Identify which cell holds the provided text, then report its [x, y] central coordinate. 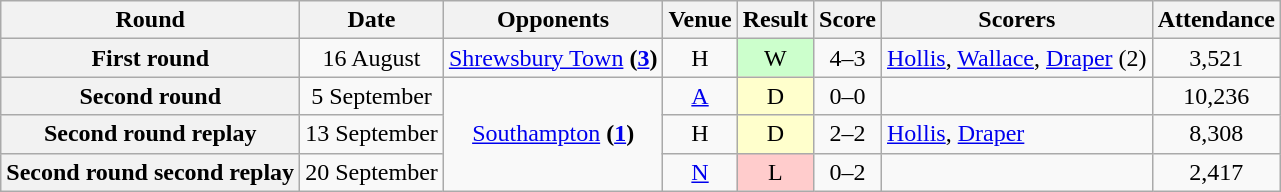
Second round second replay [150, 172]
4–3 [848, 58]
Date [372, 20]
16 August [372, 58]
Attendance [1216, 20]
13 September [372, 134]
Second round [150, 96]
8,308 [1216, 134]
Result [775, 20]
First round [150, 58]
Southampton (1) [553, 134]
Hollis, Draper [1016, 134]
2–2 [848, 134]
2,417 [1216, 172]
Hollis, Wallace, Draper (2) [1016, 58]
L [775, 172]
N [700, 172]
3,521 [1216, 58]
10,236 [1216, 96]
0–2 [848, 172]
0–0 [848, 96]
Score [848, 20]
Opponents [553, 20]
A [700, 96]
W [775, 58]
Second round replay [150, 134]
20 September [372, 172]
Round [150, 20]
Scorers [1016, 20]
5 September [372, 96]
Venue [700, 20]
Shrewsbury Town (3) [553, 58]
